From the cell containing the given text, extract its center point as [X, Y] coordinate. 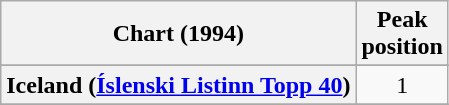
Chart (1994) [178, 34]
Iceland (Íslenski Listinn Topp 40) [178, 85]
Peakposition [402, 34]
1 [402, 85]
